Pinpoint the cell where the given text exists, returning its (x, y) midpoint coordinate. 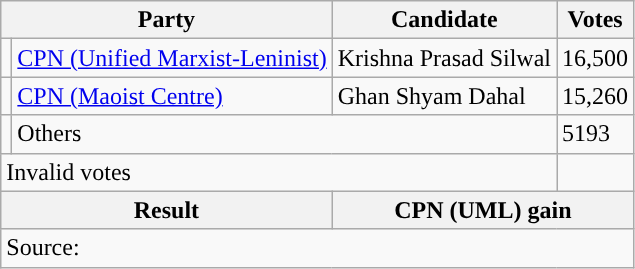
Ghan Shyam Dahal (444, 96)
CPN (Maoist Centre) (172, 96)
Others (284, 134)
CPN (Unified Marxist-Leninist) (172, 58)
Invalid votes (279, 172)
Votes (596, 20)
Result (166, 210)
5193 (596, 134)
CPN (UML) gain (482, 210)
16,500 (596, 58)
Candidate (444, 20)
15,260 (596, 96)
Party (166, 20)
Krishna Prasad Silwal (444, 58)
Source: (318, 248)
